Capture the cell that displays the provided text and extract its [X, Y] central coordinate. 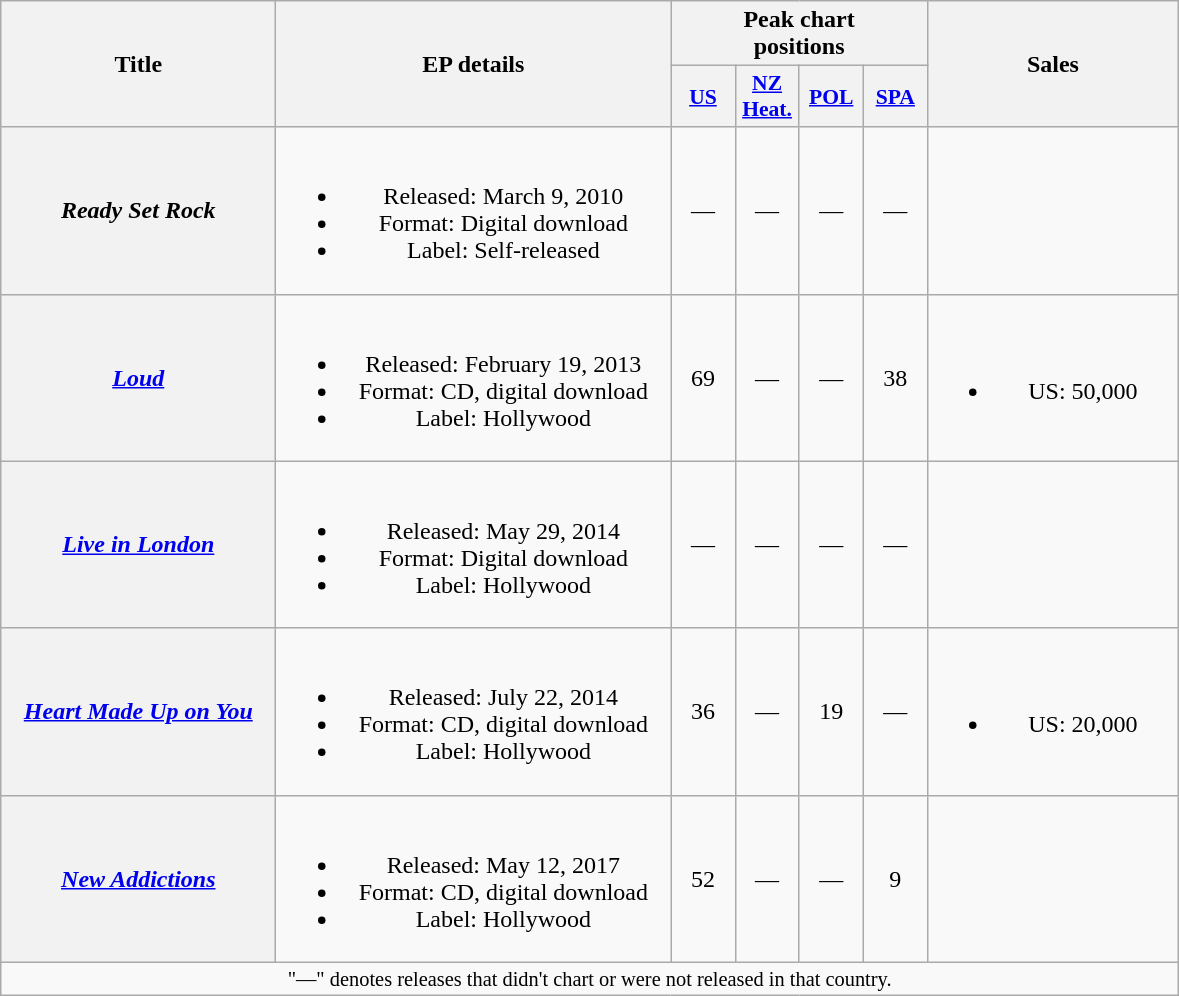
Peak chartpositions [799, 34]
Released: May 29, 2014Format: Digital downloadLabel: Hollywood [474, 544]
US [703, 96]
36 [703, 712]
SPA [895, 96]
NZHeat. [767, 96]
38 [895, 378]
US: 50,000 [1052, 378]
Title [138, 64]
POL [831, 96]
US: 20,000 [1052, 712]
Released: July 22, 2014Format: CD, digital downloadLabel: Hollywood [474, 712]
9 [895, 878]
Live in London [138, 544]
19 [831, 712]
Released: March 9, 2010Format: Digital downloadLabel: Self-released [474, 210]
69 [703, 378]
Released: May 12, 2017Format: CD, digital downloadLabel: Hollywood [474, 878]
"—" denotes releases that didn't chart or were not released in that country. [590, 979]
EP details [474, 64]
Ready Set Rock [138, 210]
Loud [138, 378]
New Addictions [138, 878]
Released: February 19, 2013Format: CD, digital downloadLabel: Hollywood [474, 378]
Sales [1052, 64]
Heart Made Up on You [138, 712]
52 [703, 878]
